Find where the given text appears and provide that cell's center as [X, Y] coordinate. 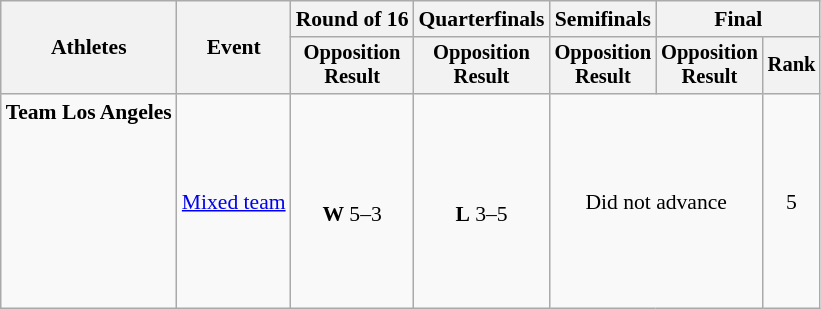
Event [234, 48]
Final [738, 19]
W 5–3 [352, 201]
5 [792, 201]
Semifinals [604, 19]
Athletes [89, 48]
Round of 16 [352, 19]
Did not advance [656, 201]
Mixed team [234, 201]
Quarterfinals [482, 19]
L 3–5 [482, 201]
Rank [792, 66]
Team Los Angeles [89, 201]
